Identify which cell holds the provided text, then report its [x, y] central coordinate. 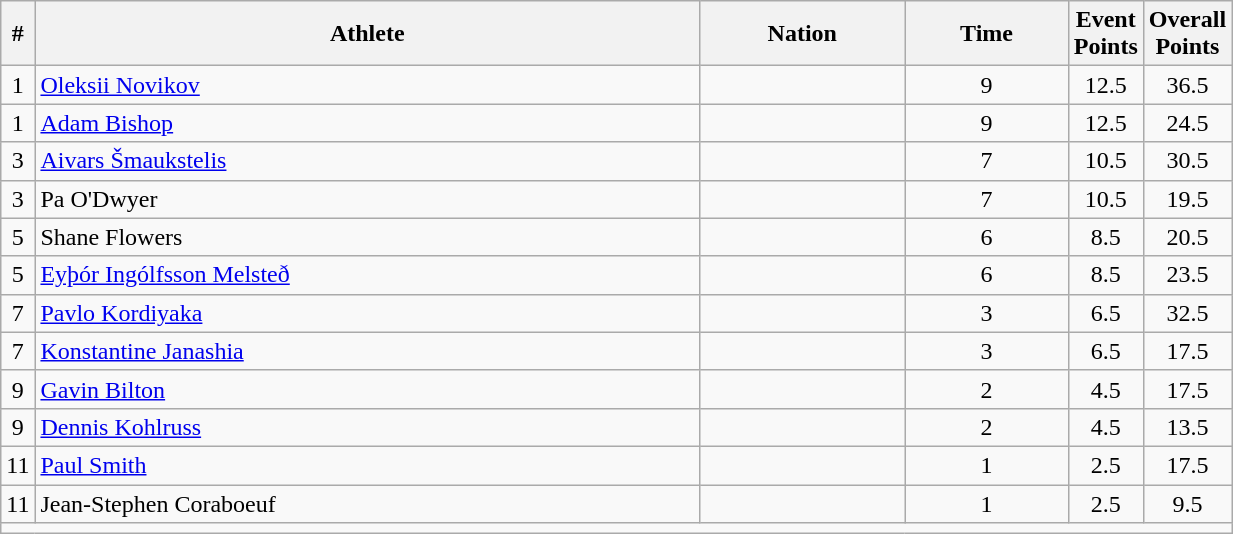
20.5 [1187, 237]
Time [986, 34]
13.5 [1187, 427]
Jean-Stephen Coraboeuf [368, 503]
Pa O'Dwyer [368, 199]
Dennis Kohlruss [368, 427]
32.5 [1187, 313]
24.5 [1187, 123]
Athlete [368, 34]
Event Points [1106, 34]
Eyþór Ingólfsson Melsteð [368, 275]
Gavin Bilton [368, 389]
Pavlo Kordiyaka [368, 313]
30.5 [1187, 161]
Overall Points [1187, 34]
19.5 [1187, 199]
Adam Bishop [368, 123]
23.5 [1187, 275]
Konstantine Janashia [368, 351]
# [18, 34]
9.5 [1187, 503]
Aivars Šmaukstelis [368, 161]
36.5 [1187, 85]
Paul Smith [368, 465]
Oleksii Novikov [368, 85]
Nation [802, 34]
Shane Flowers [368, 237]
